Determine the [x, y] coordinate at the center of the cell enclosing the given text.  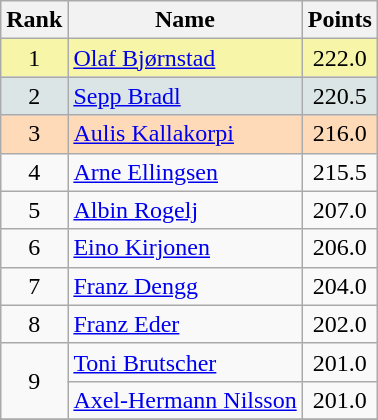
9 [34, 381]
Albin Rogelj [185, 210]
3 [34, 134]
204.0 [340, 286]
Franz Eder [185, 324]
Arne Ellingsen [185, 172]
Rank [34, 20]
Name [185, 20]
6 [34, 248]
220.5 [340, 96]
Aulis Kallakorpi [185, 134]
207.0 [340, 210]
216.0 [340, 134]
4 [34, 172]
202.0 [340, 324]
206.0 [340, 248]
Sepp Bradl [185, 96]
Olaf Bjørnstad [185, 58]
2 [34, 96]
Franz Dengg [185, 286]
5 [34, 210]
Toni Brutscher [185, 362]
Axel-Hermann Nilsson [185, 400]
7 [34, 286]
1 [34, 58]
Points [340, 20]
8 [34, 324]
215.5 [340, 172]
222.0 [340, 58]
Eino Kirjonen [185, 248]
